Locate the cell with the specified text and output its [x, y] center coordinate. 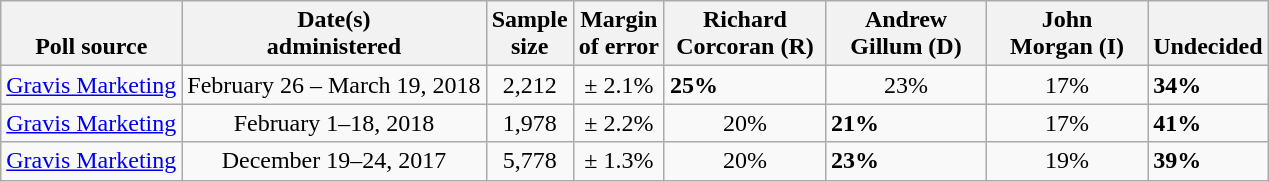
RichardCorcoran (R) [744, 34]
19% [1068, 161]
JohnMorgan (I) [1068, 34]
41% [1208, 123]
Date(s)administered [334, 34]
± 2.1% [618, 85]
Undecided [1208, 34]
AndrewGillum (D) [906, 34]
February 26 – March 19, 2018 [334, 85]
February 1–18, 2018 [334, 123]
Poll source [92, 34]
± 2.2% [618, 123]
5,778 [530, 161]
Marginof error [618, 34]
34% [1208, 85]
1,978 [530, 123]
21% [906, 123]
Samplesize [530, 34]
December 19–24, 2017 [334, 161]
2,212 [530, 85]
25% [744, 85]
± 1.3% [618, 161]
39% [1208, 161]
